Return [X, Y] of the center of cell containing provided text 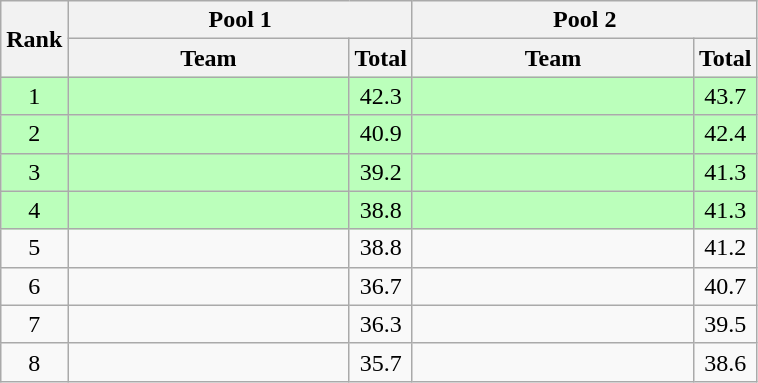
36.7 [381, 286]
1 [34, 96]
2 [34, 134]
4 [34, 210]
42.3 [381, 96]
3 [34, 172]
39.5 [726, 324]
40.9 [381, 134]
40.7 [726, 286]
42.4 [726, 134]
36.3 [381, 324]
8 [34, 362]
35.7 [381, 362]
41.2 [726, 248]
7 [34, 324]
5 [34, 248]
39.2 [381, 172]
6 [34, 286]
Pool 1 [240, 20]
Rank [34, 39]
43.7 [726, 96]
Pool 2 [584, 20]
38.6 [726, 362]
